Output the [x, y] coordinate of the center of the cell containing the given text.  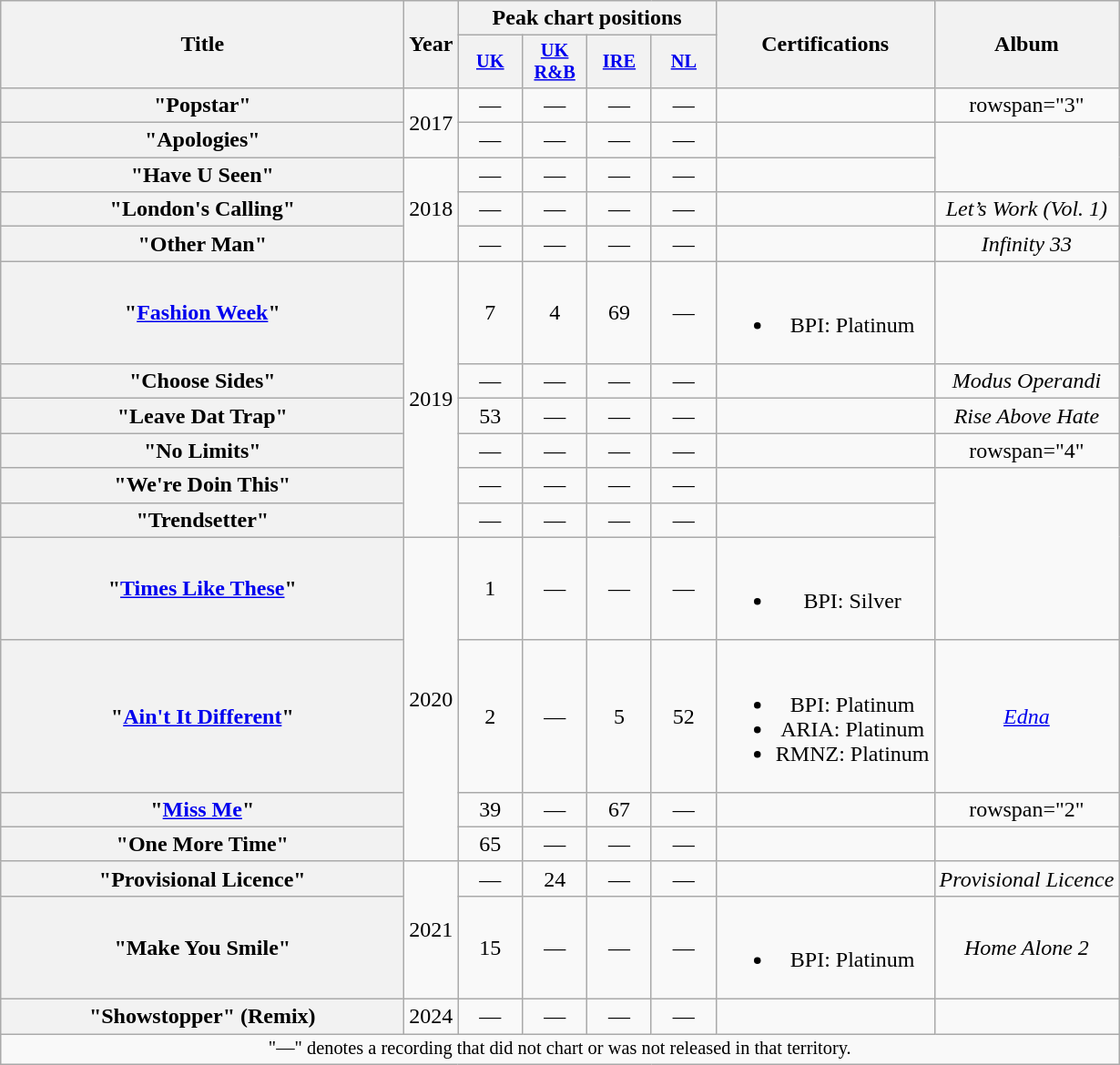
2 [490, 715]
7 [490, 313]
1 [490, 588]
Edna [1027, 715]
2018 [432, 209]
67 [619, 809]
Infinity 33 [1027, 244]
"Make You Smile" [202, 947]
IRE [619, 62]
2017 [432, 122]
"Miss Me" [202, 809]
"Popstar" [202, 105]
"One More Time" [202, 844]
BPI: Silver [825, 588]
Rise Above Hate [1027, 416]
2020 [432, 699]
24 [555, 878]
65 [490, 844]
Modus Operandi [1027, 381]
53 [490, 416]
UK [490, 62]
Peak chart positions [586, 18]
"Times Like These" [202, 588]
2019 [432, 399]
"Provisional Licence" [202, 878]
"—" denotes a recording that did not chart or was not released in that territory. [560, 1050]
Certifications [825, 45]
"Fashion Week" [202, 313]
15 [490, 947]
69 [619, 313]
"Have U Seen" [202, 175]
Home Alone 2 [1027, 947]
2021 [432, 930]
Year [432, 45]
"London's Calling" [202, 209]
Let’s Work (Vol. 1) [1027, 209]
"Other Man" [202, 244]
52 [683, 715]
2024 [432, 1017]
Title [202, 45]
"Apologies" [202, 140]
BPI: PlatinumARIA: PlatinumRMNZ: Platinum [825, 715]
4 [555, 313]
Provisional Licence [1027, 878]
"We're Doin This" [202, 485]
UKR&B [555, 62]
Album [1027, 45]
"Trendsetter" [202, 520]
rowspan="3" [1027, 105]
"Ain't It Different" [202, 715]
rowspan="4" [1027, 451]
"Showstopper" (Remix) [202, 1017]
NL [683, 62]
rowspan="2" [1027, 809]
"No Limits" [202, 451]
5 [619, 715]
"Leave Dat Trap" [202, 416]
39 [490, 809]
"Choose Sides" [202, 381]
